Pinpoint the cell where the given text exists, returning its [x, y] midpoint coordinate. 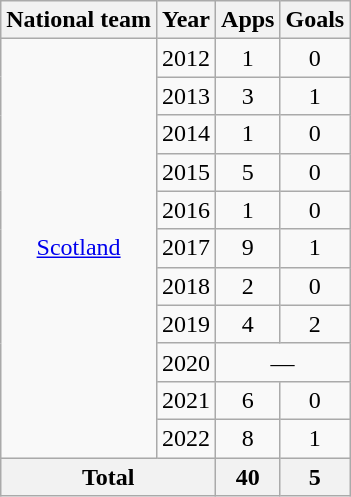
40 [248, 477]
8 [248, 438]
Year [186, 20]
2015 [186, 172]
— [283, 362]
2017 [186, 248]
6 [248, 400]
Goals [315, 20]
2018 [186, 286]
3 [248, 96]
2019 [186, 324]
2016 [186, 210]
9 [248, 248]
2013 [186, 96]
4 [248, 324]
2012 [186, 58]
2022 [186, 438]
Scotland [79, 248]
2014 [186, 134]
Total [108, 477]
2021 [186, 400]
National team [79, 20]
2020 [186, 362]
Apps [248, 20]
